Detect which cell encompasses the target text, then output its (x, y) center coordinate. 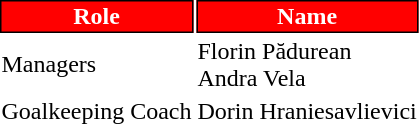
Name (307, 16)
Florin Pădurean Andra Vela (307, 64)
Role (96, 16)
Managers (96, 64)
